Determine the [x, y] coordinate at the center of the cell enclosing the given text.  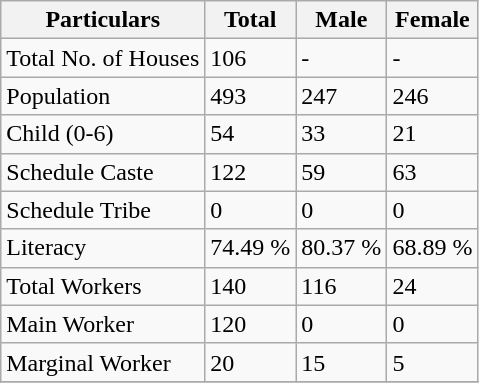
Total Workers [103, 286]
Population [103, 96]
5 [432, 362]
246 [432, 96]
Total No. of Houses [103, 58]
122 [250, 172]
Marginal Worker [103, 362]
116 [342, 286]
15 [342, 362]
120 [250, 324]
493 [250, 96]
74.49 % [250, 248]
80.37 % [342, 248]
140 [250, 286]
Female [432, 20]
106 [250, 58]
20 [250, 362]
24 [432, 286]
Schedule Tribe [103, 210]
33 [342, 134]
Male [342, 20]
54 [250, 134]
Total [250, 20]
63 [432, 172]
247 [342, 96]
59 [342, 172]
21 [432, 134]
Particulars [103, 20]
Child (0-6) [103, 134]
Main Worker [103, 324]
Literacy [103, 248]
Schedule Caste [103, 172]
68.89 % [432, 248]
